Pinpoint the cell where the given text exists, returning its (X, Y) midpoint coordinate. 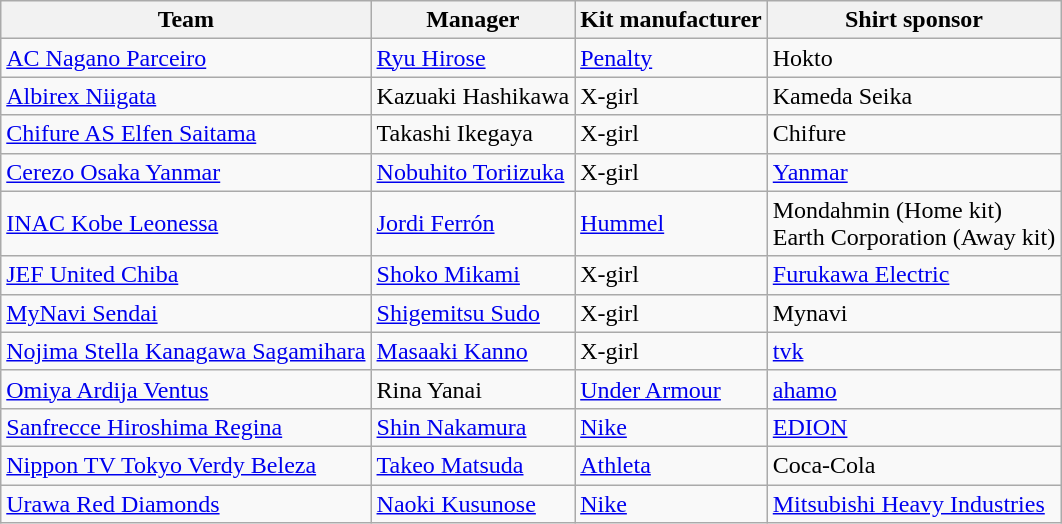
Omiya Ardija Ventus (186, 389)
Sanfrecce Hiroshima Regina (186, 427)
Nojima Stella Kanagawa Sagamihara (186, 351)
Kit manufacturer (672, 20)
JEF United Chiba (186, 275)
Takeo Matsuda (473, 465)
Penalty (672, 58)
Cerezo Osaka Yanmar (186, 172)
Jordi Ferrón (473, 224)
Urawa Red Diamonds (186, 503)
Shoko Mikami (473, 275)
Masaaki Kanno (473, 351)
Shin Nakamura (473, 427)
Coca-Cola (914, 465)
tvk (914, 351)
Hummel (672, 224)
Team (186, 20)
Nobuhito Toriizuka (473, 172)
Rina Yanai (473, 389)
Naoki Kusunose (473, 503)
Kameda Seika (914, 96)
Manager (473, 20)
MyNavi Sendai (186, 313)
AC Nagano Parceiro (186, 58)
Hokto (914, 58)
Shirt sponsor (914, 20)
Chifure (914, 134)
Furukawa Electric (914, 275)
Mynavi (914, 313)
Chifure AS Elfen Saitama (186, 134)
Kazuaki Hashikawa (473, 96)
Yanmar (914, 172)
Mondahmin (Home kit)Earth Corporation (Away kit) (914, 224)
ahamo (914, 389)
INAC Kobe Leonessa (186, 224)
Athleta (672, 465)
Shigemitsu Sudo (473, 313)
Mitsubishi Heavy Industries (914, 503)
Nippon TV Tokyo Verdy Beleza (186, 465)
EDION (914, 427)
Albirex Niigata (186, 96)
Under Armour (672, 389)
Takashi Ikegaya (473, 134)
Ryu Hirose (473, 58)
